Output the (x, y) coordinate of the center of the cell containing the given text.  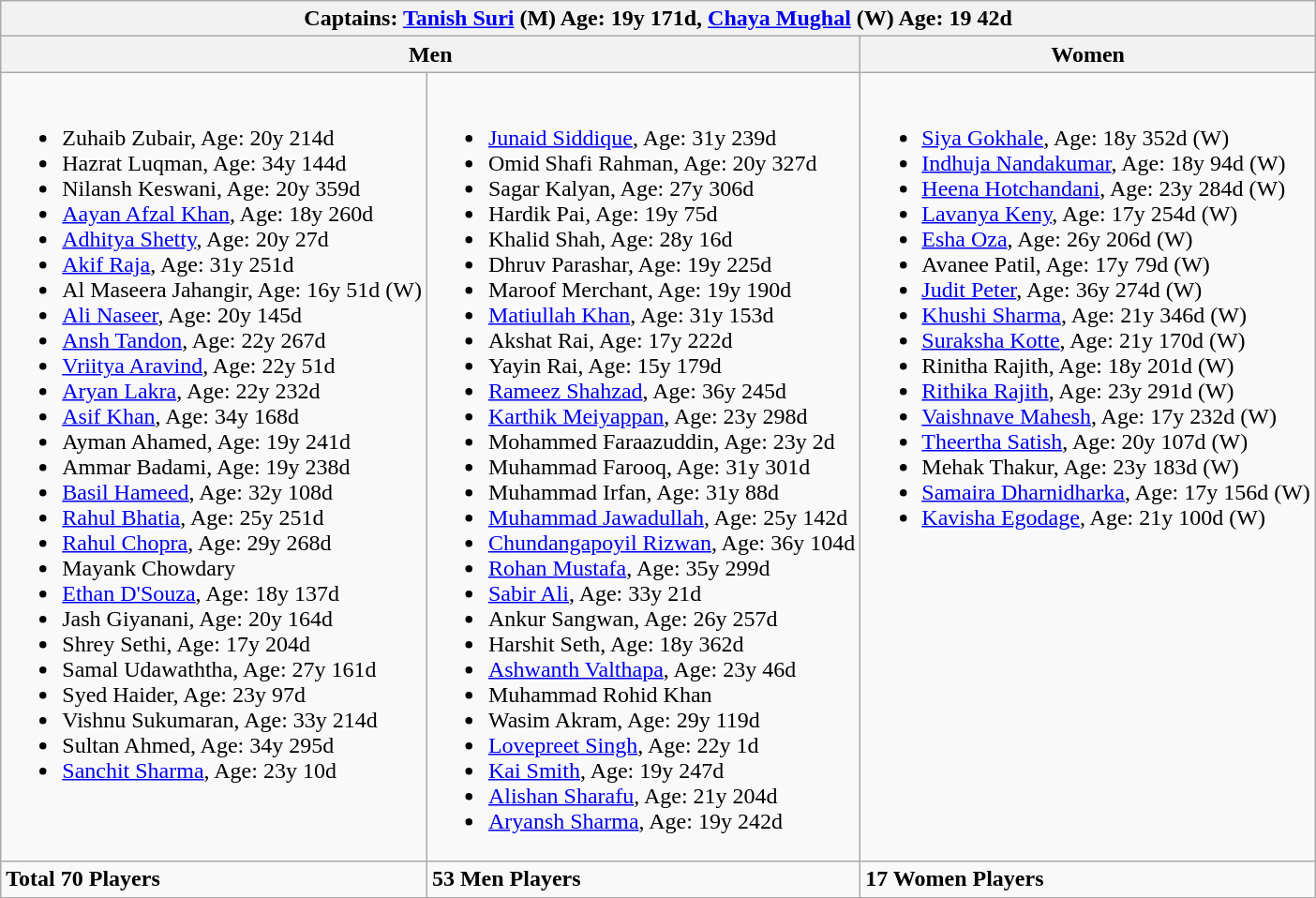
17 Women Players (1088, 879)
Captains: Tanish Suri (M) Age: 19y 171d, Chaya Mughal (W) Age: 19 42d (658, 19)
53 Men Players (643, 879)
Men (431, 54)
Total 70 Players (214, 879)
Women (1088, 54)
